From the cell containing the given text, extract its center point as [x, y] coordinate. 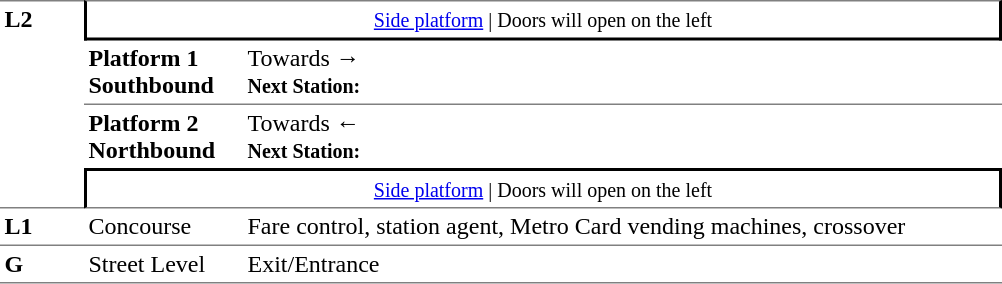
Concourse [164, 226]
Towards → Next Station: [622, 72]
Exit/Entrance [622, 264]
L1 [42, 226]
L2 [42, 104]
Fare control, station agent, Metro Card vending machines, crossover [622, 226]
G [42, 264]
Platform 1Southbound [164, 72]
Platform 2Northbound [164, 136]
Street Level [164, 264]
Towards ← Next Station: [622, 136]
